Identify which cell holds the provided text, then report its [x, y] central coordinate. 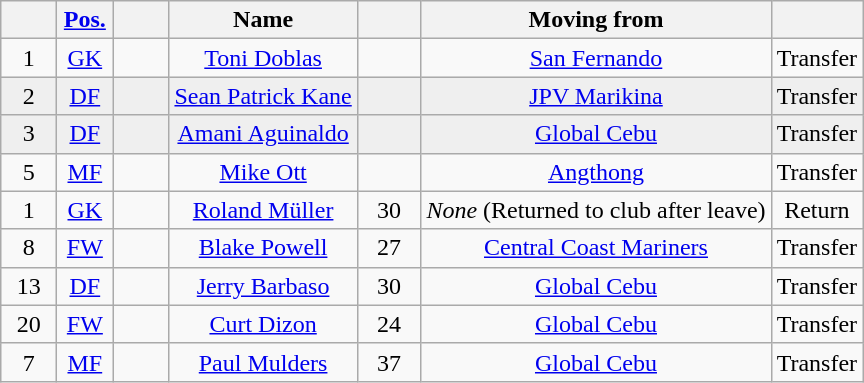
Curt Dizon [263, 324]
3 [29, 134]
Toni Doblas [263, 58]
Jerry Barbaso [263, 286]
Amani Aguinaldo [263, 134]
8 [29, 248]
2 [29, 96]
None (Returned to club after leave) [596, 210]
Pos. [85, 20]
37 [389, 362]
San Fernando [596, 58]
Roland Müller [263, 210]
5 [29, 172]
13 [29, 286]
Return [817, 210]
27 [389, 248]
Name [263, 20]
Angthong [596, 172]
Sean Patrick Kane [263, 96]
Central Coast Mariners [596, 248]
24 [389, 324]
Blake Powell [263, 248]
JPV Marikina [596, 96]
Paul Mulders [263, 362]
Mike Ott [263, 172]
Moving from [596, 20]
20 [29, 324]
7 [29, 362]
